Return the [x, y] coordinate for the center point of the cell that contains the specified text.  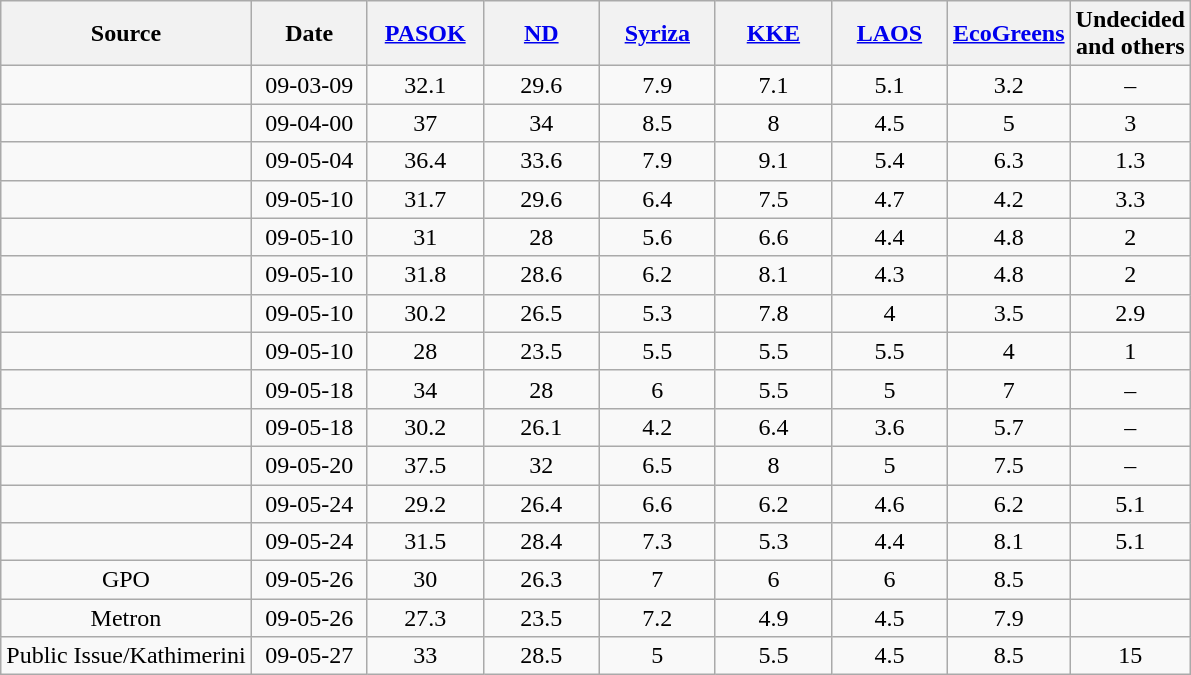
3.6 [889, 427]
4.9 [773, 618]
09-04-00 [309, 123]
Metron [126, 618]
37 [425, 123]
27.3 [425, 618]
33.6 [541, 161]
26.5 [541, 313]
7.8 [773, 313]
37.5 [425, 465]
EcoGreens [1008, 34]
09-05-04 [309, 161]
4.7 [889, 199]
Source [126, 34]
32 [541, 465]
7.1 [773, 85]
09-05-20 [309, 465]
31.5 [425, 542]
1 [1130, 351]
4.6 [889, 503]
3.5 [1008, 313]
28.6 [541, 275]
PASOK [425, 34]
31.8 [425, 275]
2.9 [1130, 313]
KKE [773, 34]
5.4 [889, 161]
33 [425, 656]
31.7 [425, 199]
29.2 [425, 503]
7.3 [657, 542]
7.2 [657, 618]
31 [425, 237]
GPO [126, 580]
26.1 [541, 427]
26.3 [541, 580]
32.1 [425, 85]
26.4 [541, 503]
28.5 [541, 656]
09-05-27 [309, 656]
6.3 [1008, 161]
3.2 [1008, 85]
09-03-09 [309, 85]
3 [1130, 123]
9.1 [773, 161]
5.7 [1008, 427]
30 [425, 580]
6.5 [657, 465]
5.6 [657, 237]
15 [1130, 656]
4.3 [889, 275]
LAOS [889, 34]
Date [309, 34]
Public Issue/Kathimerini [126, 656]
1.3 [1130, 161]
28.4 [541, 542]
36.4 [425, 161]
Syriza [657, 34]
Undecided and others [1130, 34]
3.3 [1130, 199]
ND [541, 34]
